Locate the cell with the specified text and output its [X, Y] center coordinate. 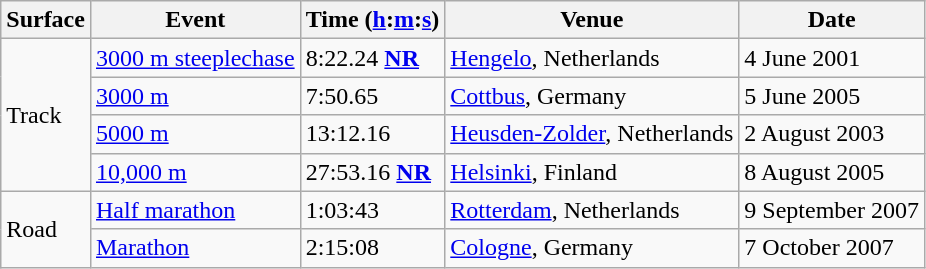
Road [46, 229]
Marathon [195, 248]
Hengelo, Netherlands [592, 58]
4 June 2001 [832, 58]
13:12.16 [372, 134]
7 October 2007 [832, 248]
1:03:43 [372, 210]
Time (h:m:s) [372, 20]
Helsinki, Finland [592, 172]
Cottbus, Germany [592, 96]
Date [832, 20]
5000 m [195, 134]
9 September 2007 [832, 210]
8:22.24 NR [372, 58]
10,000 m [195, 172]
Event [195, 20]
3000 m [195, 96]
2 August 2003 [832, 134]
Cologne, Germany [592, 248]
3000 m steeplechase [195, 58]
27:53.16 NR [372, 172]
Heusden-Zolder, Netherlands [592, 134]
Surface [46, 20]
8 August 2005 [832, 172]
Half marathon [195, 210]
2:15:08 [372, 248]
5 June 2005 [832, 96]
Venue [592, 20]
7:50.65 [372, 96]
Rotterdam, Netherlands [592, 210]
Track [46, 115]
